Extract the [X, Y] coordinate from the center of the cell holding the provided text.  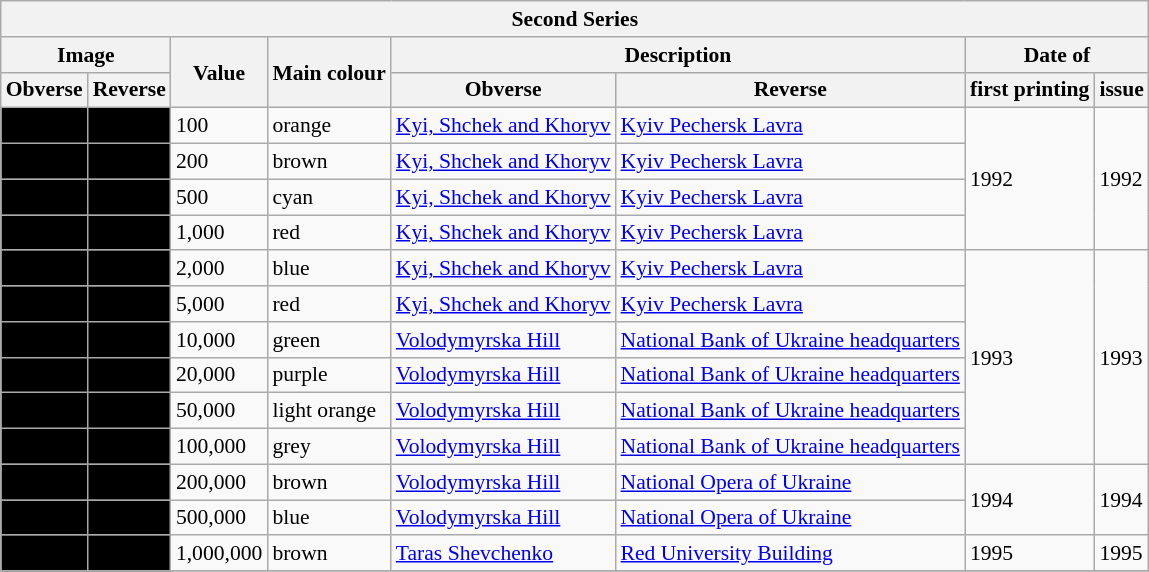
100,000 [219, 447]
Value [219, 72]
Image [86, 55]
purple [328, 375]
100 [219, 126]
Red University Building [790, 554]
2,000 [219, 269]
200,000 [219, 482]
grey [328, 447]
orange [328, 126]
Description [678, 55]
1,000 [219, 233]
first printing [1030, 90]
200 [219, 162]
50,000 [219, 411]
20,000 [219, 375]
green [328, 340]
10,000 [219, 340]
Date of [1057, 55]
Main colour [328, 72]
500 [219, 197]
issue [1122, 90]
Second Series [575, 19]
500,000 [219, 518]
light orange [328, 411]
cyan [328, 197]
1,000,000 [219, 554]
5,000 [219, 304]
Taras Shevchenko [504, 554]
